For the text-containing cell, return its midpoint in (X, Y) coordinate format. 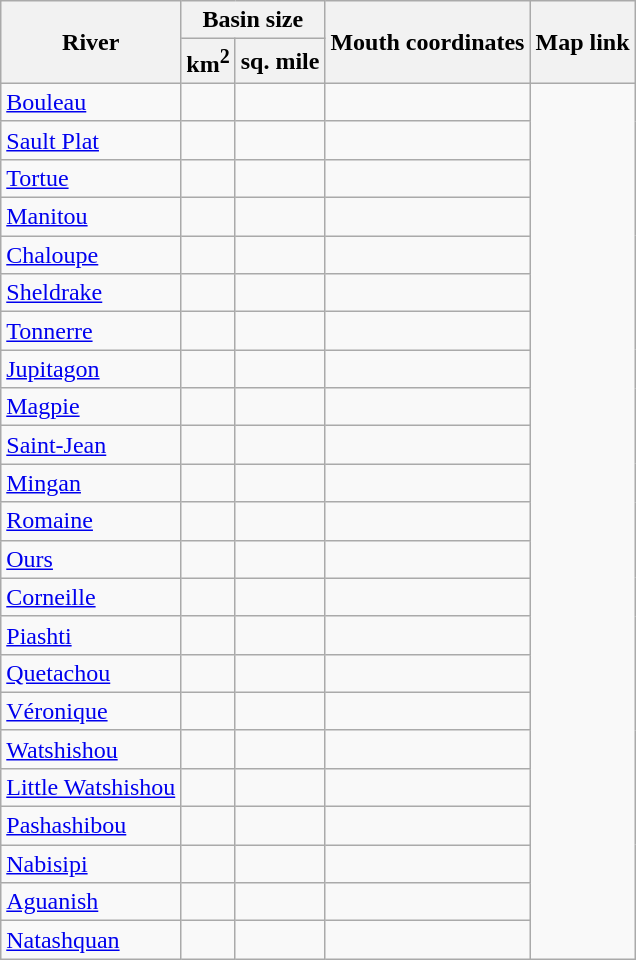
Basin size (253, 20)
Little Watshishou (91, 787)
Pashashibou (91, 826)
Aguanish (91, 902)
Chaloupe (91, 255)
Jupitagon (91, 369)
Ours (91, 559)
Piashti (91, 635)
Tortue (91, 178)
Quetachou (91, 673)
km2 (208, 62)
Map link (582, 42)
Tonnerre (91, 331)
Mouth coordinates (428, 42)
Natashquan (91, 940)
Sheldrake (91, 293)
Watshishou (91, 749)
Saint-Jean (91, 445)
Romaine (91, 521)
River (91, 42)
Magpie (91, 407)
Corneille (91, 597)
Sault Plat (91, 140)
Mingan (91, 483)
Bouleau (91, 102)
Manitou (91, 217)
Nabisipi (91, 864)
Véronique (91, 711)
sq. mile (280, 62)
